Search for the cell housing the specified text and yield its [x, y] center coordinate. 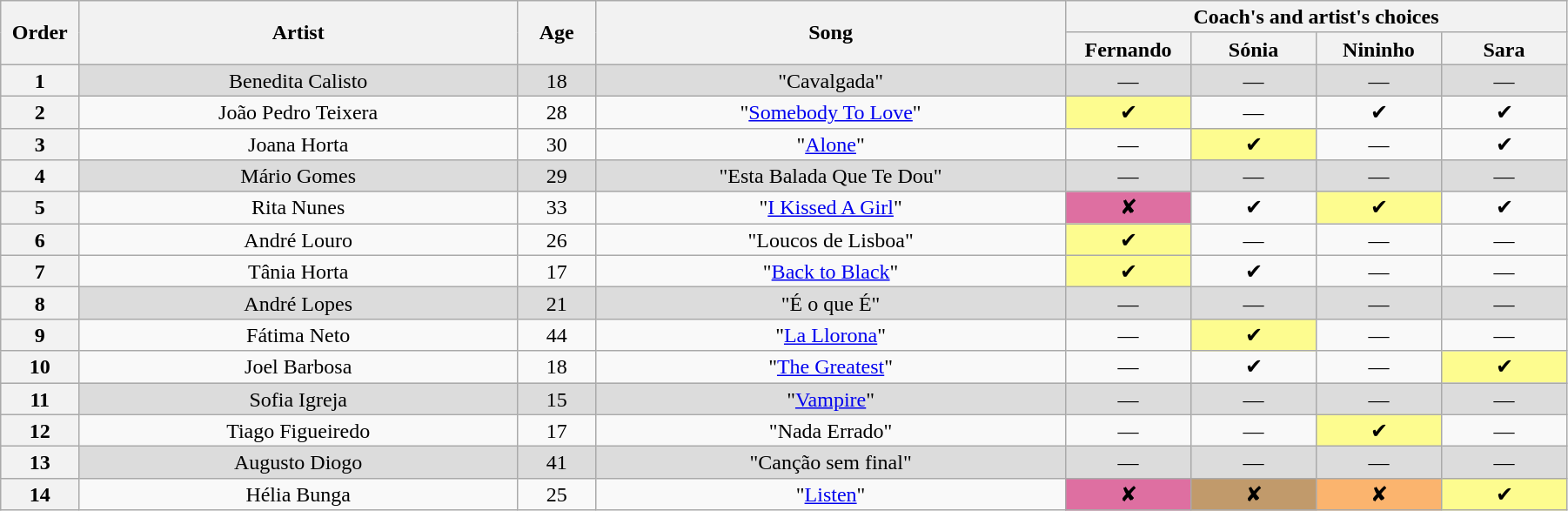
"Listen" [831, 494]
"The Greatest" [831, 367]
"Somebody To Love" [831, 111]
30 [557, 145]
"Cavalgada" [831, 80]
12 [40, 430]
Coach's and artist's choices [1317, 17]
"Loucos de Lisboa" [831, 240]
29 [557, 176]
25 [557, 494]
Joel Barbosa [298, 367]
Rita Nunes [298, 207]
"I Kissed A Girl" [831, 207]
3 [40, 145]
Sónia [1254, 49]
Age [557, 33]
9 [40, 334]
14 [40, 494]
Sara [1504, 49]
26 [557, 240]
"Esta Balada Que Te Dou" [831, 176]
Benedita Calisto [298, 80]
Artist [298, 33]
André Louro [298, 240]
Tiago Figueiredo [298, 430]
"La Llorona" [831, 334]
Joana Horta [298, 145]
Hélia Bunga [298, 494]
"É o que É" [831, 303]
Tânia Horta [298, 272]
Fernando [1129, 49]
21 [557, 303]
"Nada Errado" [831, 430]
4 [40, 176]
41 [557, 463]
"Vampire" [831, 399]
Song [831, 33]
André Lopes [298, 303]
15 [557, 399]
7 [40, 272]
13 [40, 463]
1 [40, 80]
8 [40, 303]
2 [40, 111]
Nininho [1378, 49]
Mário Gomes [298, 176]
Fátima Neto [298, 334]
28 [557, 111]
Augusto Diogo [298, 463]
Sofia Igreja [298, 399]
33 [557, 207]
5 [40, 207]
11 [40, 399]
6 [40, 240]
44 [557, 334]
"Alone" [831, 145]
"Back to Black" [831, 272]
João Pedro Teixera [298, 111]
"Canção sem final" [831, 463]
Order [40, 33]
10 [40, 367]
